Locate the cell with the specified text and output its (X, Y) center coordinate. 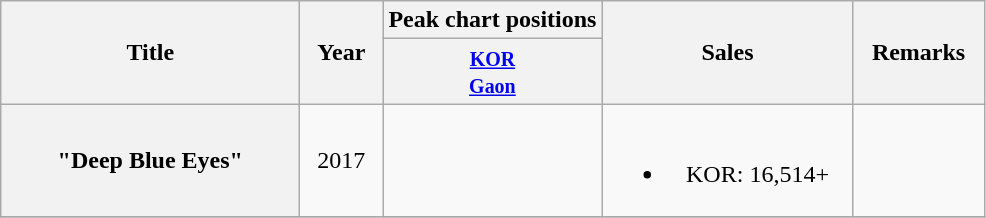
Sales (728, 52)
"Deep Blue Eyes" (150, 160)
Remarks (918, 52)
Title (150, 52)
2017 (342, 160)
KOR: 16,514+ (728, 160)
Peak chart positions (492, 20)
KORGaon (492, 72)
Year (342, 52)
